Search for the cell housing the specified text and yield its [x, y] center coordinate. 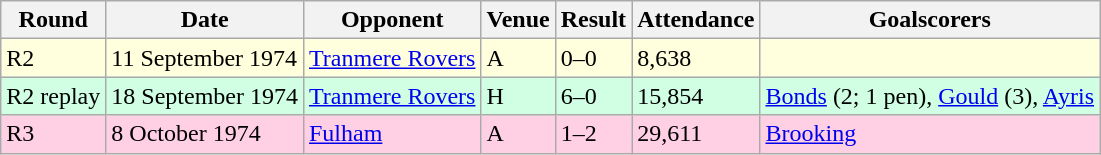
Goalscorers [930, 20]
8,638 [696, 58]
29,611 [696, 134]
Round [54, 20]
Attendance [696, 20]
Bonds (2; 1 pen), Gould (3), Ayris [930, 96]
11 September 1974 [205, 58]
R2 [54, 58]
8 October 1974 [205, 134]
Brooking [930, 134]
H [518, 96]
15,854 [696, 96]
0–0 [593, 58]
Venue [518, 20]
Opponent [392, 20]
Fulham [392, 134]
R2 replay [54, 96]
Date [205, 20]
18 September 1974 [205, 96]
R3 [54, 134]
6–0 [593, 96]
1–2 [593, 134]
Result [593, 20]
